Search for the cell housing the specified text and yield its (X, Y) center coordinate. 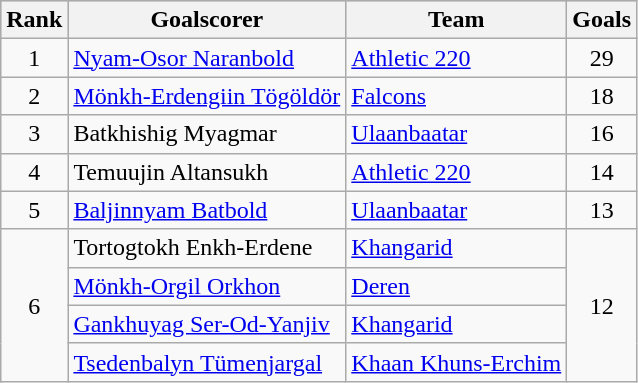
Tsedenbalyn Tümenjargal (207, 362)
Temuujin Altansukh (207, 172)
3 (34, 134)
Baljinnyam Batbold (207, 210)
1 (34, 58)
14 (602, 172)
4 (34, 172)
Falcons (456, 96)
Gankhuyag Ser-Od-Yanjiv (207, 324)
Team (456, 20)
Goals (602, 20)
Mönkh-Erdengiin Tögöldör (207, 96)
Khaan Khuns-Erchim (456, 362)
12 (602, 305)
13 (602, 210)
Mönkh-Orgil Orkhon (207, 286)
Batkhishig Myagmar (207, 134)
Goalscorer (207, 20)
16 (602, 134)
2 (34, 96)
18 (602, 96)
5 (34, 210)
Nyam-Osor Naranbold (207, 58)
6 (34, 305)
Deren (456, 286)
Rank (34, 20)
Tortogtokh Enkh-Erdene (207, 248)
29 (602, 58)
